Locate the cell with the specified text and output its (X, Y) center coordinate. 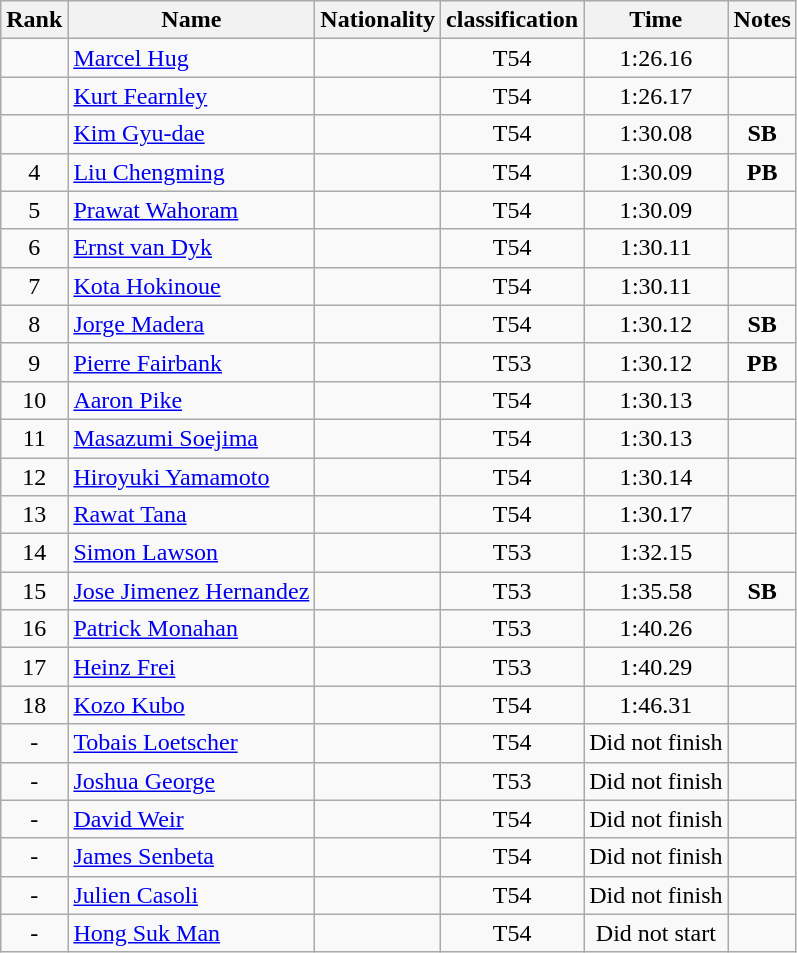
Pierre Fairbank (192, 362)
Rawat Tana (192, 515)
17 (34, 667)
Name (192, 20)
Hiroyuki Yamamoto (192, 477)
6 (34, 248)
4 (34, 172)
Liu Chengming (192, 172)
1:46.31 (656, 705)
1:26.16 (656, 58)
Joshua George (192, 781)
Simon Lawson (192, 553)
Notes (762, 20)
Julien Casoli (192, 895)
James Senbeta (192, 857)
Patrick Monahan (192, 629)
1:26.17 (656, 96)
5 (34, 210)
1:30.17 (656, 515)
10 (34, 400)
David Weir (192, 819)
9 (34, 362)
15 (34, 591)
1:30.14 (656, 477)
1:32.15 (656, 553)
classification (512, 20)
Nationality (378, 20)
Marcel Hug (192, 58)
8 (34, 324)
1:35.58 (656, 591)
Jose Jimenez Hernandez (192, 591)
Kurt Fearnley (192, 96)
18 (34, 705)
11 (34, 438)
Kim Gyu-dae (192, 134)
16 (34, 629)
Rank (34, 20)
Tobais Loetscher (192, 743)
Time (656, 20)
Did not start (656, 933)
Kota Hokinoue (192, 286)
Masazumi Soejima (192, 438)
Hong Suk Man (192, 933)
1:40.29 (656, 667)
13 (34, 515)
7 (34, 286)
12 (34, 477)
Heinz Frei (192, 667)
14 (34, 553)
Ernst van Dyk (192, 248)
1:40.26 (656, 629)
Prawat Wahoram (192, 210)
1:30.08 (656, 134)
Jorge Madera (192, 324)
Kozo Kubo (192, 705)
Aaron Pike (192, 400)
